Determine the (x, y) coordinate at the center of the cell enclosing the given text.  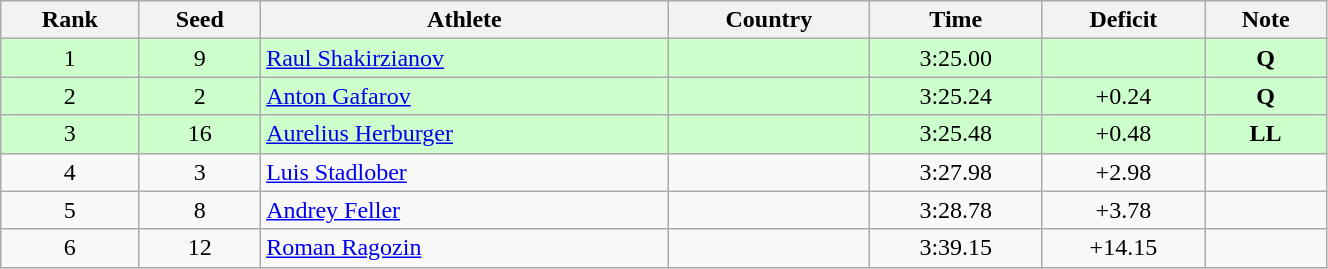
Luis Stadlober (465, 172)
LL (1266, 134)
Aurelius Herburger (465, 134)
Note (1266, 20)
Rank (70, 20)
Andrey Feller (465, 210)
Roman Ragozin (465, 248)
Country (768, 20)
+14.15 (1124, 248)
3:28.78 (956, 210)
9 (200, 58)
Seed (200, 20)
4 (70, 172)
+2.98 (1124, 172)
1 (70, 58)
16 (200, 134)
3:27.98 (956, 172)
3:25.48 (956, 134)
+0.24 (1124, 96)
Athlete (465, 20)
12 (200, 248)
+0.48 (1124, 134)
5 (70, 210)
Time (956, 20)
3:25.00 (956, 58)
8 (200, 210)
3:39.15 (956, 248)
Deficit (1124, 20)
+3.78 (1124, 210)
Raul Shakirzianov (465, 58)
6 (70, 248)
3:25.24 (956, 96)
Anton Gafarov (465, 96)
